Output the (X, Y) coordinate of the center of the cell containing the given text.  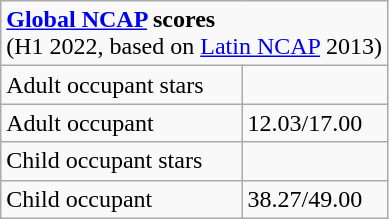
Child occupant (122, 199)
Adult occupant stars (122, 85)
12.03/17.00 (315, 123)
Global NCAP scores (H1 2022, based on Latin NCAP 2013) (194, 34)
38.27/49.00 (315, 199)
Child occupant stars (122, 161)
Adult occupant (122, 123)
